Provide the (X, Y) coordinate of the cell's center where the given text is located.  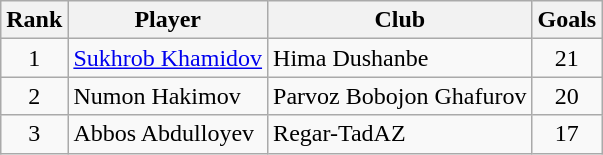
17 (567, 134)
Goals (567, 20)
Hima Dushanbe (400, 58)
Club (400, 20)
Abbos Abdulloyev (168, 134)
2 (34, 96)
Player (168, 20)
Regar-TadAZ (400, 134)
20 (567, 96)
Numon Hakimov (168, 96)
21 (567, 58)
Rank (34, 20)
Sukhrob Khamidov (168, 58)
3 (34, 134)
Parvoz Bobojon Ghafurov (400, 96)
1 (34, 58)
